Extract the (X, Y) coordinate from the center of the cell holding the provided text.  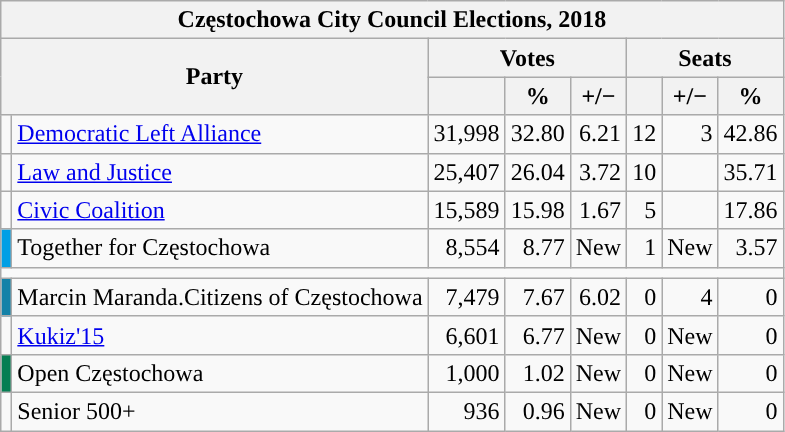
6,601 (466, 335)
26.04 (538, 172)
Częstochowa City Council Elections, 2018 (392, 20)
936 (466, 411)
8,554 (466, 248)
1 (644, 248)
42.86 (750, 134)
31,998 (466, 134)
6.21 (598, 134)
1.67 (598, 210)
35.71 (750, 172)
7.67 (538, 297)
Together for Częstochowa (220, 248)
7,479 (466, 297)
3 (690, 134)
Seats (706, 58)
0.96 (538, 411)
Marcin Maranda.Citizens of Częstochowa (220, 297)
6.77 (538, 335)
Democratic Left Alliance (220, 134)
17.86 (750, 210)
Law and Justice (220, 172)
1.02 (538, 373)
25,407 (466, 172)
15.98 (538, 210)
Senior 500+ (220, 411)
15,589 (466, 210)
12 (644, 134)
Party (214, 77)
3.57 (750, 248)
Votes (528, 58)
4 (690, 297)
Kukiz'15 (220, 335)
Open Częstochowa (220, 373)
10 (644, 172)
32.80 (538, 134)
5 (644, 210)
Civic Coalition (220, 210)
6.02 (598, 297)
1,000 (466, 373)
8.77 (538, 248)
3.72 (598, 172)
